For the text-containing cell, return its midpoint in (x, y) coordinate format. 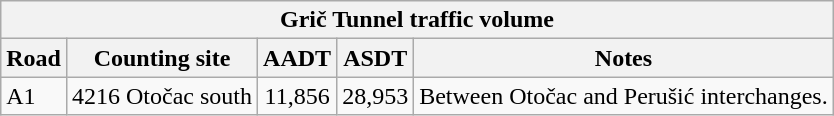
ASDT (376, 58)
Counting site (162, 58)
11,856 (298, 96)
AADT (298, 58)
Notes (624, 58)
4216 Otočac south (162, 96)
Grič Tunnel traffic volume (417, 20)
Between Otočac and Perušić interchanges. (624, 96)
Road (34, 58)
28,953 (376, 96)
A1 (34, 96)
